Capture the cell that displays the provided text and extract its (X, Y) central coordinate. 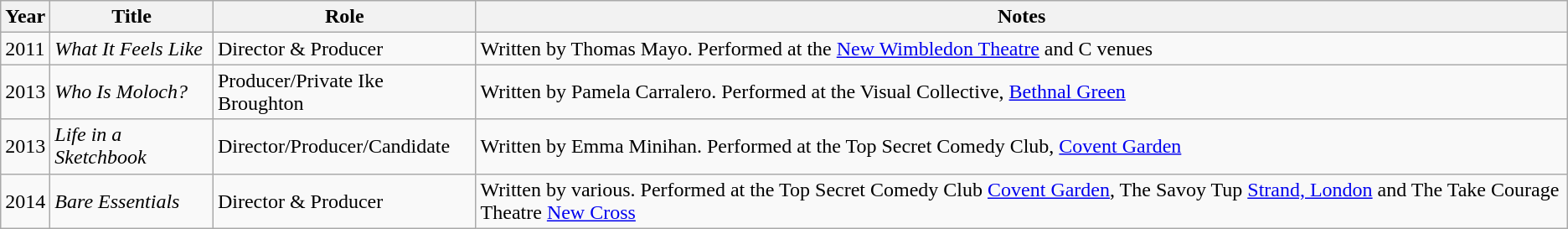
Notes (1022, 17)
Producer/Private Ike Broughton (344, 92)
Title (132, 17)
Bare Essentials (132, 201)
Written by various. Performed at the Top Secret Comedy Club Covent Garden, The Savoy Tup Strand, London and The Take Courage Theatre New Cross (1022, 201)
Written by Thomas Mayo. Performed at the New Wimbledon Theatre and C venues (1022, 49)
What It Feels Like (132, 49)
Year (25, 17)
2014 (25, 201)
2011 (25, 49)
Director/Producer/Candidate (344, 146)
Role (344, 17)
Life in a Sketchbook (132, 146)
Written by Emma Minihan. Performed at the Top Secret Comedy Club, Covent Garden (1022, 146)
Who Is Moloch? (132, 92)
Written by Pamela Carralero. Performed at the Visual Collective, Bethnal Green (1022, 92)
